Scan for the cell matching the given text and deliver its [x, y] coordinate at center. 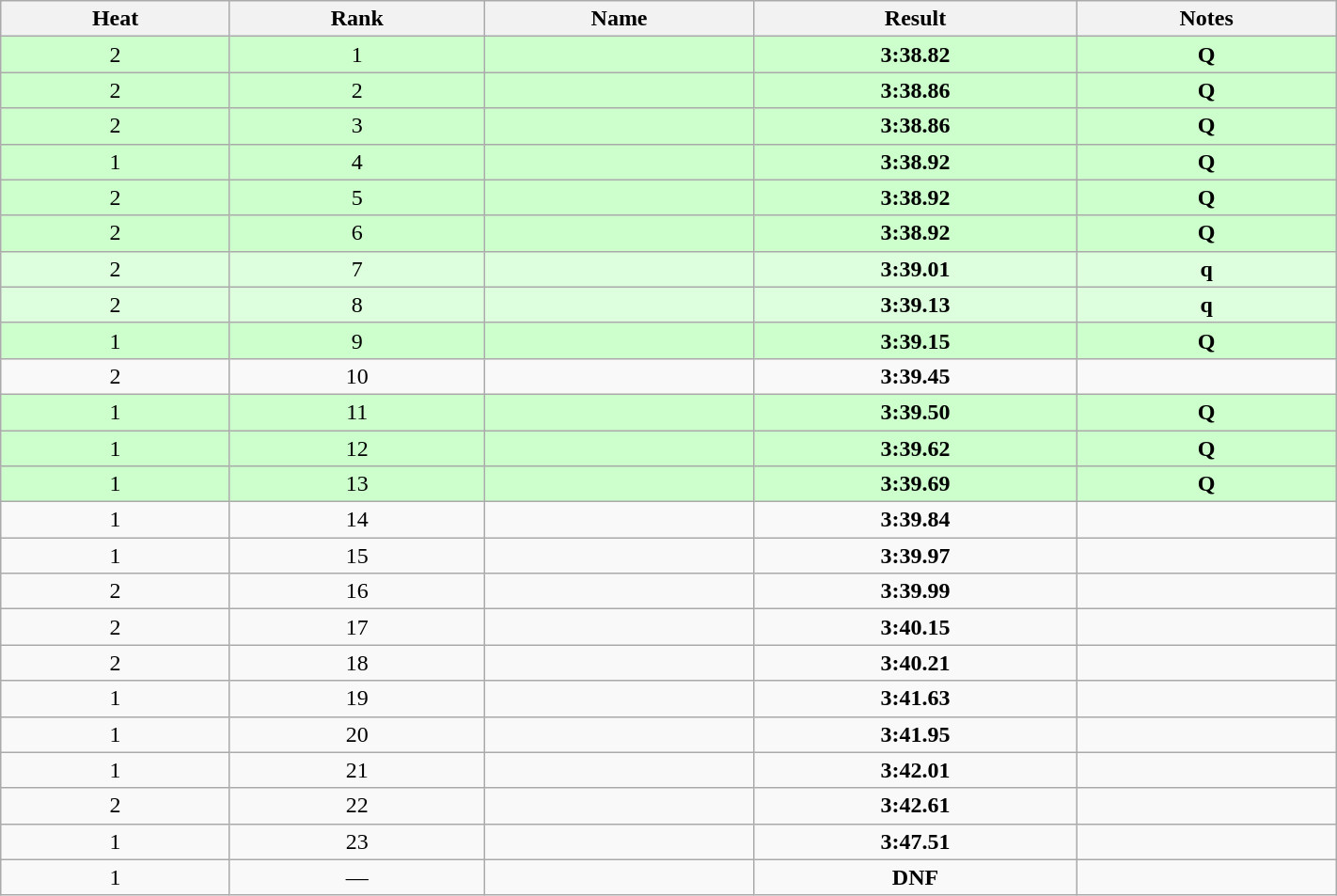
7 [357, 269]
3:42.61 [916, 806]
DNF [916, 877]
3:47.51 [916, 841]
Heat [116, 19]
3:42.01 [916, 770]
13 [357, 484]
5 [357, 197]
12 [357, 448]
3:39.62 [916, 448]
23 [357, 841]
3:39.45 [916, 376]
20 [357, 734]
Notes [1206, 19]
3 [357, 126]
3:40.15 [916, 627]
3:41.63 [916, 699]
Name [619, 19]
11 [357, 412]
3:39.50 [916, 412]
22 [357, 806]
10 [357, 376]
3:39.13 [916, 305]
Rank [357, 19]
21 [357, 770]
15 [357, 556]
8 [357, 305]
3:39.97 [916, 556]
3:40.21 [916, 663]
3:39.69 [916, 484]
17 [357, 627]
3:41.95 [916, 734]
— [357, 877]
3:39.84 [916, 520]
19 [357, 699]
16 [357, 591]
Result [916, 19]
3:39.01 [916, 269]
3:39.15 [916, 340]
3:39.99 [916, 591]
6 [357, 233]
14 [357, 520]
3:38.82 [916, 55]
4 [357, 162]
18 [357, 663]
9 [357, 340]
